Identify which cell holds the provided text, then report its [X, Y] central coordinate. 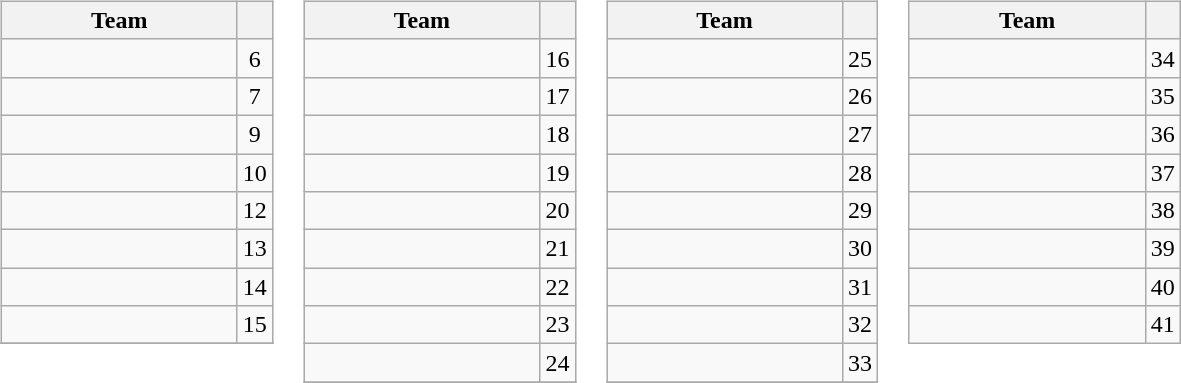
37 [1162, 173]
12 [254, 211]
24 [558, 363]
16 [558, 58]
38 [1162, 211]
26 [860, 96]
6 [254, 58]
27 [860, 134]
34 [1162, 58]
29 [860, 211]
14 [254, 287]
13 [254, 249]
36 [1162, 134]
31 [860, 287]
15 [254, 325]
32 [860, 325]
10 [254, 173]
7 [254, 96]
22 [558, 287]
19 [558, 173]
40 [1162, 287]
21 [558, 249]
17 [558, 96]
39 [1162, 249]
9 [254, 134]
41 [1162, 325]
20 [558, 211]
35 [1162, 96]
23 [558, 325]
25 [860, 58]
33 [860, 363]
18 [558, 134]
30 [860, 249]
28 [860, 173]
